Return the [x, y] coordinate for the center point of the cell that contains the specified text.  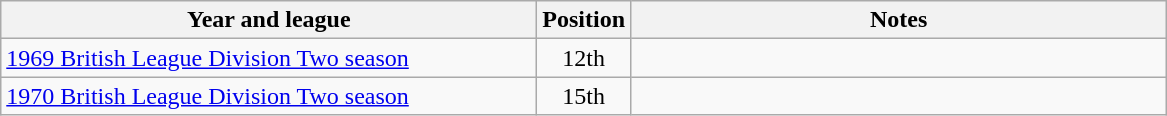
Position [584, 20]
Year and league [269, 20]
15th [584, 96]
Notes [899, 20]
1969 British League Division Two season [269, 58]
1970 British League Division Two season [269, 96]
12th [584, 58]
